Output the [X, Y] coordinate of the center of the cell containing the given text.  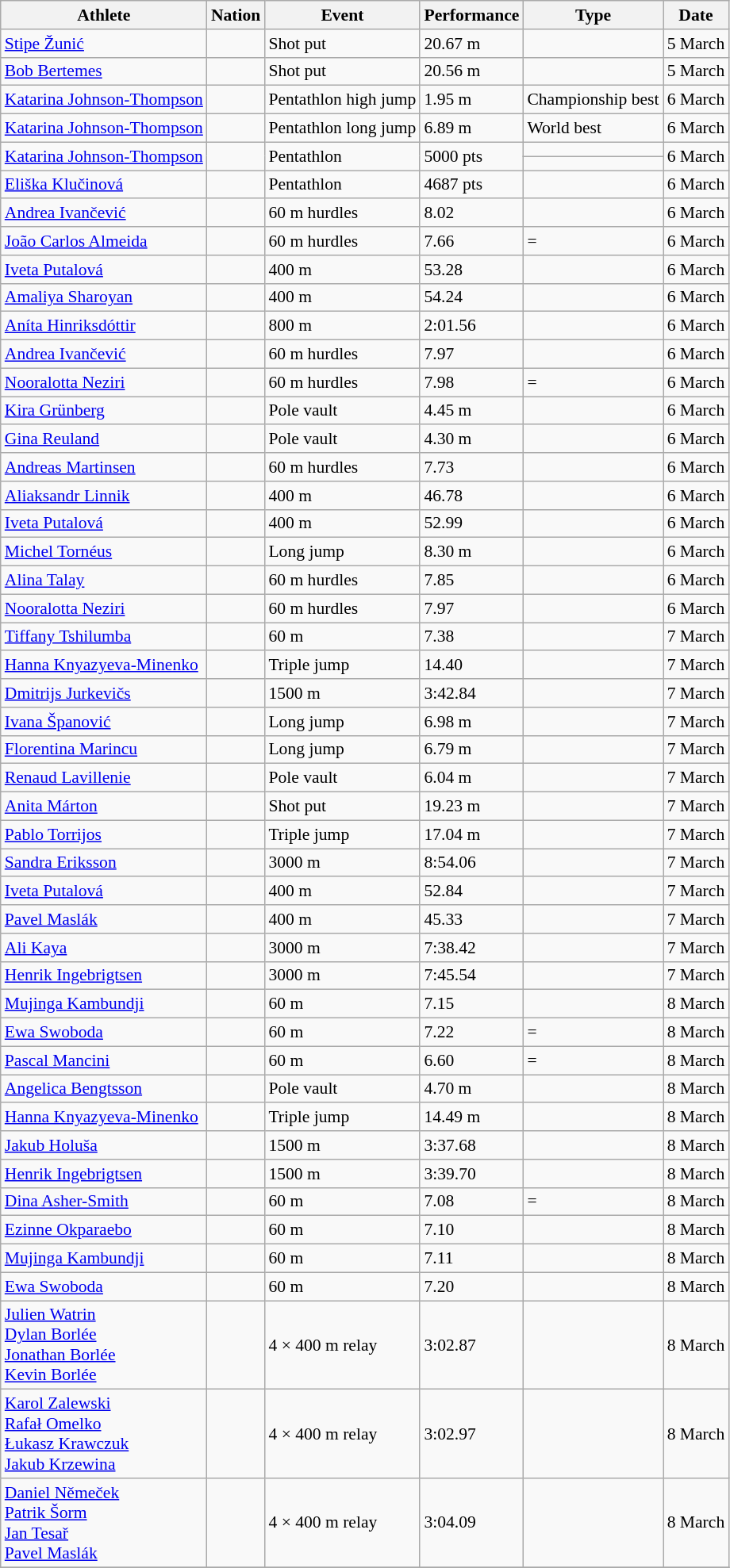
Aliaksandr Linnik [104, 496]
20.56 m [471, 71]
7.98 [471, 382]
Athlete [104, 15]
Type [593, 15]
Julien WatrinDylan BorléeJonathan BorléeKevin Borlée [104, 1345]
Florentina Marincu [104, 749]
Nation [236, 15]
7.66 [471, 241]
45.33 [471, 919]
3:02.87 [471, 1345]
7.10 [471, 1230]
João Carlos Almeida [104, 241]
3:42.84 [471, 693]
7:45.54 [471, 976]
Pentathlon high jump [342, 100]
3:04.09 [471, 1523]
Eliška Klučinová [104, 185]
Ezinne Okparaebo [104, 1230]
Kira Grünberg [104, 411]
6.98 m [471, 722]
8.30 m [471, 552]
7.38 [471, 637]
6.04 m [471, 778]
Tiffany Tshilumba [104, 637]
Michel Tornéus [104, 552]
8:54.06 [471, 863]
46.78 [471, 496]
Dina Asher-Smith [104, 1202]
7.22 [471, 1033]
Angelica Bengtsson [104, 1089]
6.60 [471, 1060]
800 m [342, 326]
World best [593, 128]
Pavel Maslák [104, 919]
3:02.97 [471, 1434]
Aníta Hinriksdóttir [104, 326]
Amaliya Sharoyan [104, 297]
7.11 [471, 1259]
54.24 [471, 297]
7:38.42 [471, 948]
3:37.68 [471, 1145]
8.02 [471, 213]
Pascal Mancini [104, 1060]
Date [697, 15]
Karol ZalewskiRafał OmelkoŁukasz KrawczukJakub Krzewina [104, 1434]
Andreas Martinsen [104, 467]
7.73 [471, 467]
2:01.56 [471, 326]
Event [342, 15]
6.79 m [471, 749]
5000 pts [471, 156]
Pentathlon long jump [342, 128]
1.95 m [471, 100]
Pablo Torrijos [104, 834]
Bob Bertemes [104, 71]
7.08 [471, 1202]
4.30 m [471, 439]
Renaud Lavillenie [104, 778]
Anita Márton [104, 807]
Daniel NěmečekPatrik ŠormJan TesařPavel Maslák [104, 1523]
14.49 m [471, 1118]
Gina Reuland [104, 439]
20.67 m [471, 44]
4.70 m [471, 1089]
6.89 m [471, 128]
14.40 [471, 665]
19.23 m [471, 807]
Alina Talay [104, 581]
Ivana Španović [104, 722]
Jakub Holuša [104, 1145]
17.04 m [471, 834]
7.20 [471, 1286]
Stipe Žunić [104, 44]
Championship best [593, 100]
7.15 [471, 1004]
3:39.70 [471, 1174]
Ali Kaya [104, 948]
52.84 [471, 891]
Performance [471, 15]
4.45 m [471, 411]
Dmitrijs Jurkevičs [104, 693]
7.85 [471, 581]
53.28 [471, 270]
4687 pts [471, 185]
52.99 [471, 523]
Sandra Eriksson [104, 863]
